Extract the (x, y) coordinate from the center of the cell holding the provided text.  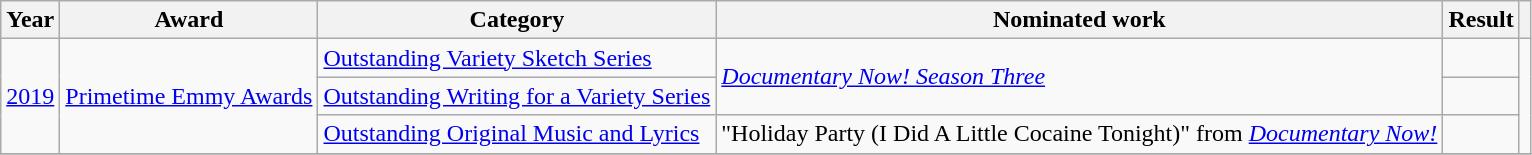
Year (30, 20)
Primetime Emmy Awards (189, 96)
"Holiday Party (I Did A Little Cocaine Tonight)" from Documentary Now! (1080, 134)
Award (189, 20)
2019 (30, 96)
Documentary Now! Season Three (1080, 77)
Outstanding Original Music and Lyrics (517, 134)
Outstanding Writing for a Variety Series (517, 96)
Category (517, 20)
Outstanding Variety Sketch Series (517, 58)
Nominated work (1080, 20)
Result (1481, 20)
